Extract the [X, Y] coordinate from the center of the cell holding the provided text.  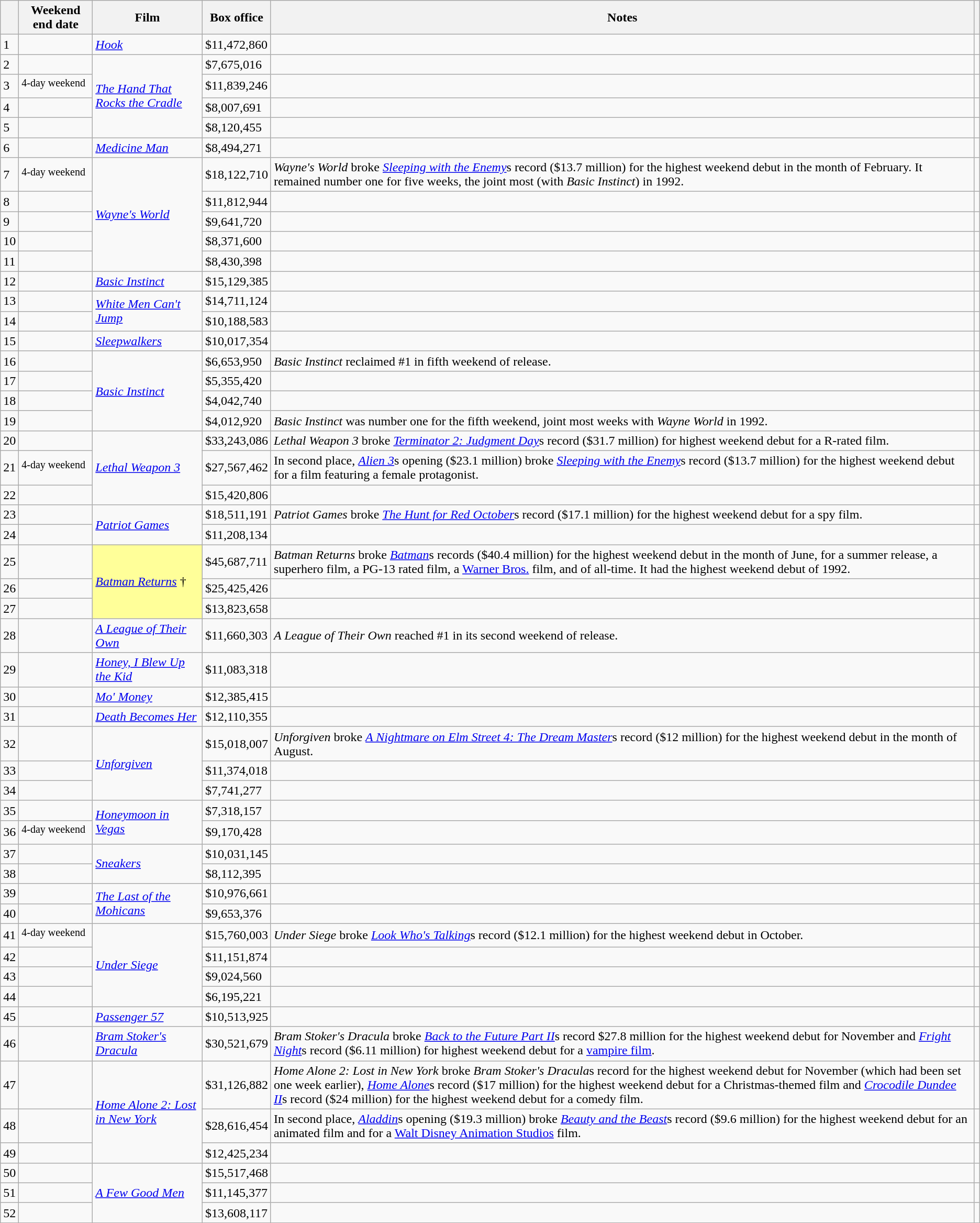
Notes [622, 18]
White Men Can't Jump [148, 311]
$15,018,007 [237, 744]
The Last of the Mohicans [148, 904]
$12,110,355 [237, 717]
13 [9, 301]
Bram Stoker's Dracula [148, 1043]
11 [9, 261]
45 [9, 1017]
$6,653,950 [237, 361]
46 [9, 1043]
$15,517,468 [237, 1173]
$8,120,455 [237, 128]
12 [9, 281]
27 [9, 609]
Wayne's World [148, 215]
49 [9, 1153]
16 [9, 361]
$31,126,882 [237, 1085]
$15,129,385 [237, 281]
$7,741,277 [237, 790]
$14,711,124 [237, 301]
17 [9, 381]
29 [9, 669]
9 [9, 222]
Weekend end date [55, 18]
Patriot Games [148, 525]
7 [9, 175]
21 [9, 468]
$10,031,145 [237, 854]
$28,616,454 [237, 1126]
Box office [237, 18]
$15,760,003 [237, 935]
Patriot Games broke The Hunt for Red Octobers record ($17.1 million) for the highest weekend debut for a spy film. [622, 515]
$11,145,377 [237, 1193]
$10,513,925 [237, 1017]
A League of Their Own reached #1 in its second weekend of release. [622, 636]
51 [9, 1193]
14 [9, 321]
47 [9, 1085]
$12,425,234 [237, 1153]
33 [9, 770]
10 [9, 241]
$8,007,691 [237, 107]
31 [9, 717]
$4,012,920 [237, 421]
$10,976,661 [237, 894]
Lethal Weapon 3 [148, 467]
1 [9, 45]
23 [9, 515]
$18,511,191 [237, 515]
$11,812,944 [237, 202]
$11,374,018 [237, 770]
Unforgiven broke A Nightmare on Elm Street 4: The Dream Masters record ($12 million) for the highest weekend debut in the month of August. [622, 744]
6 [9, 148]
Basic Instinct was number one for the fifth weekend, joint most weeks with Wayne World in 1992. [622, 421]
$8,430,398 [237, 261]
$8,494,271 [237, 148]
Home Alone 2: Lost in New York [148, 1111]
Basic Instinct reclaimed #1 in fifth weekend of release. [622, 361]
Medicine Man [148, 148]
44 [9, 997]
43 [9, 977]
36 [9, 832]
34 [9, 790]
$10,188,583 [237, 321]
Mo' Money [148, 697]
$11,083,318 [237, 669]
Honeymoon in Vegas [148, 822]
$9,653,376 [237, 913]
26 [9, 589]
$18,122,710 [237, 175]
$13,608,117 [237, 1213]
$11,472,860 [237, 45]
$8,112,395 [237, 874]
$7,675,016 [237, 64]
A League of Their Own [148, 636]
38 [9, 874]
$8,371,600 [237, 241]
48 [9, 1126]
$33,243,086 [237, 440]
28 [9, 636]
Film [148, 18]
30 [9, 697]
$11,208,134 [237, 535]
Passenger 57 [148, 1017]
$9,641,720 [237, 222]
Unforgiven [148, 764]
$9,024,560 [237, 977]
$11,660,303 [237, 636]
50 [9, 1173]
$5,355,420 [237, 381]
Hook [148, 45]
Honey, I Blew Up the Kid [148, 669]
The Hand That Rocks the Cradle [148, 96]
40 [9, 913]
37 [9, 854]
$25,425,426 [237, 589]
$9,170,428 [237, 832]
Under Siege [148, 965]
2 [9, 64]
39 [9, 894]
$13,823,658 [237, 609]
$10,017,354 [237, 341]
35 [9, 810]
$15,420,806 [237, 495]
4 [9, 107]
24 [9, 535]
Sneakers [148, 864]
Under Siege broke Look Who's Talkings record ($12.1 million) for the highest weekend debut in October. [622, 935]
Batman Returns † [148, 581]
Death Becomes Her [148, 717]
$7,318,157 [237, 810]
25 [9, 561]
22 [9, 495]
5 [9, 128]
$45,687,711 [237, 561]
15 [9, 341]
18 [9, 401]
$27,567,462 [237, 468]
32 [9, 744]
$6,195,221 [237, 997]
19 [9, 421]
52 [9, 1213]
$11,839,246 [237, 86]
20 [9, 440]
8 [9, 202]
41 [9, 935]
$11,151,874 [237, 957]
$30,521,679 [237, 1043]
$12,385,415 [237, 697]
Sleepwalkers [148, 341]
Lethal Weapon 3 broke Terminator 2: Judgment Days record ($31.7 million) for highest weekend debut for a R-rated film. [622, 440]
$4,042,740 [237, 401]
42 [9, 957]
A Few Good Men [148, 1193]
3 [9, 86]
